Search for the cell housing the specified text and yield its [x, y] center coordinate. 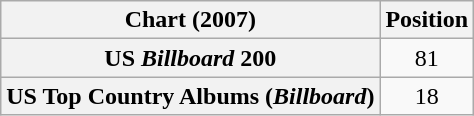
18 [427, 96]
81 [427, 58]
US Top Country Albums (Billboard) [190, 96]
Chart (2007) [190, 20]
US Billboard 200 [190, 58]
Position [427, 20]
